Identify which cell holds the provided text, then report its (X, Y) central coordinate. 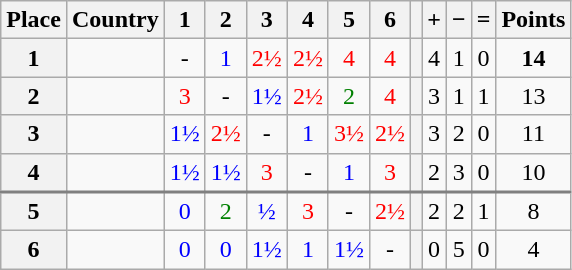
= (484, 20)
14 (534, 58)
Points (534, 20)
13 (534, 96)
10 (534, 172)
− (458, 20)
8 (534, 212)
½ (266, 212)
3½ (348, 134)
Place (34, 20)
+ (434, 20)
Country (115, 20)
11 (534, 134)
